Pinpoint the cell where the given text exists, returning its (x, y) midpoint coordinate. 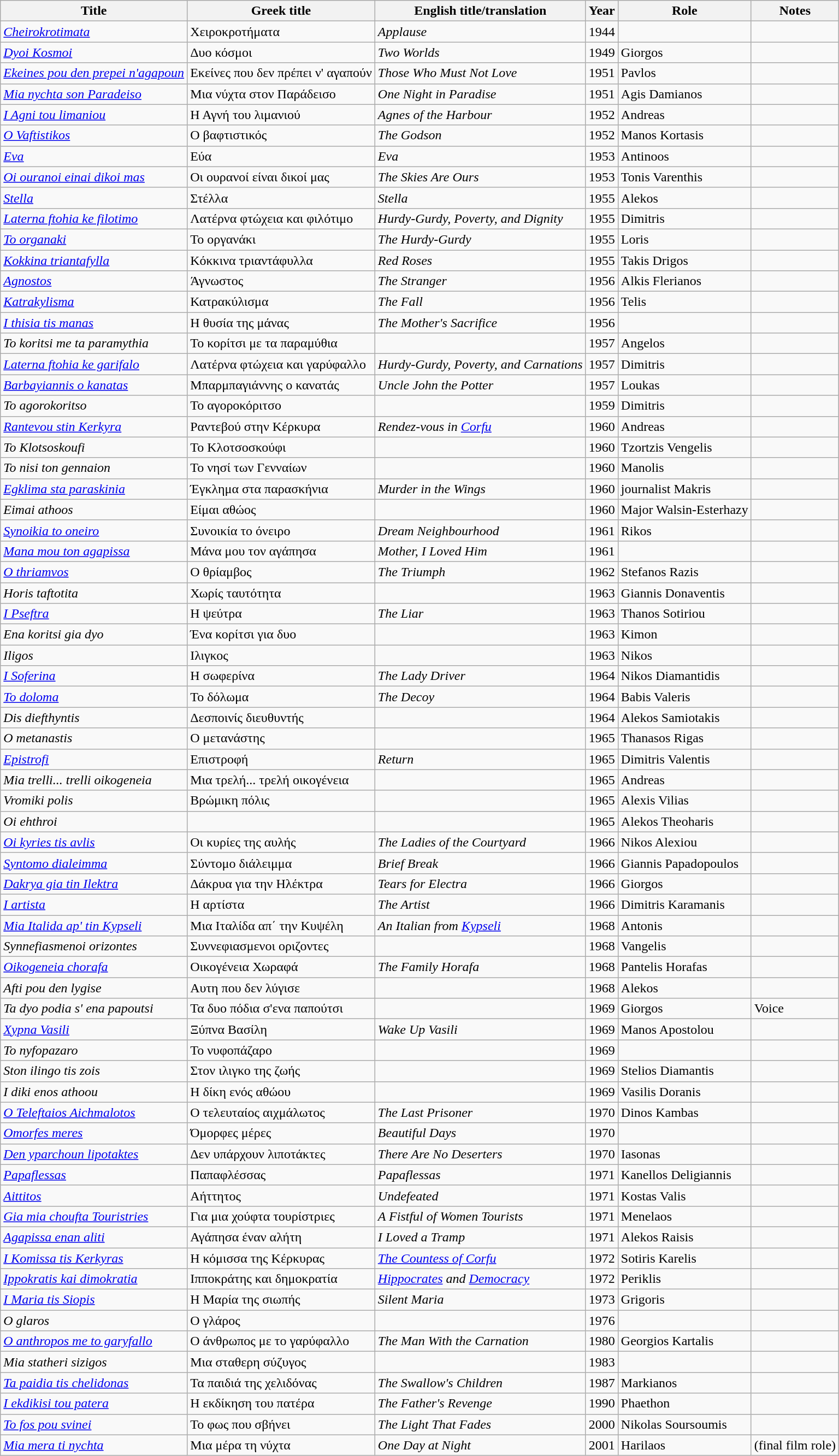
Gia mia choufta Touristries (94, 1216)
English title/translation (480, 11)
I Komissa tis Kerkyras (94, 1258)
Μπαρμπαγιάννης ο κανατάς (281, 385)
Mia nychta son Paradeiso (94, 94)
I ekdikisi tou patera (94, 1404)
Ιπποκράτης και δημοκρατία (281, 1279)
Ξύπνα Βασίλη (281, 1029)
Βρώμικη πόλις (281, 801)
The Godson (480, 135)
The Skies Are Ours (480, 177)
Mia Italida ap' tin Kypseli (94, 926)
Iligos (94, 655)
Mia trelli... trelli oikogeneia (94, 780)
Ένα κορίτσι για δυο (281, 635)
Mia mera ti nychta (94, 1445)
Alekos Theoharis (684, 821)
Η Μαρία της σιωπής (281, 1300)
Nikos Diamantidis (684, 676)
Ta dyo podia s' ena papoutsi (94, 1009)
Notes (795, 11)
One Night in Paradise (480, 94)
Χειροκροτήματα (281, 32)
2001 (602, 1445)
Pavlos (684, 73)
Katrakylisma (94, 302)
Barbayiannis o kanatas (94, 385)
Babis Valeris (684, 697)
I Pseftra (94, 614)
Synnefiasmenoi orizontes (94, 946)
The Last Prisoner (480, 1112)
Hippocrates and Democracy (480, 1279)
Dis diefthyntis (94, 718)
Grigoris (684, 1300)
Epistrofi (94, 759)
Το οργανάκι (281, 239)
Manos Kortasis (684, 135)
Brief Break (480, 863)
Wake Up Vasili (480, 1029)
The Mother's Sacrifice (480, 323)
O Vaftistikos (94, 135)
To koritsi me ta paramythia (94, 344)
Οι κυρίες της αυλής (281, 842)
Στέλλα (281, 198)
Vangelis (684, 946)
The Fall (480, 302)
Georgios Kartalis (684, 1341)
Dakrya gia tin Ilektra (94, 884)
The Man With the Carnation (480, 1341)
Η δίκη ενός αθώου (281, 1092)
Το δόλωμα (281, 697)
Xypna Vasili (94, 1029)
Title (94, 11)
Kanellos Deligiannis (684, 1175)
To doloma (94, 697)
O metanastis (94, 738)
Alexis Vilias (684, 801)
I Maria tis Siopis (94, 1300)
Return (480, 759)
Μια νύχτα στον Παράδεισο (281, 94)
Loukas (684, 385)
Ραντεβού στην Κέρκυρα (281, 427)
Afti pou den lygise (94, 988)
Η αρτίστα (281, 904)
The Father's Revenge (480, 1404)
Tzortzis Vengelis (684, 447)
Το κορίτσι με τα παραμύθια (281, 344)
Dream Neighbourhood (480, 530)
Nikos (684, 655)
The Lady Driver (480, 676)
I Loved a Tramp (480, 1237)
Μια Ιταλίδα απ΄ την Κυψέλη (281, 926)
I Soferina (94, 676)
Ο άνθρωπος με το γαρύφαλλο (281, 1341)
Οι ουρανοί είναι δικοί μας (281, 177)
Χωρίς ταυτότητα (281, 593)
Oi ouranoi einai dikoi mas (94, 177)
Η θυσία της μάνας (281, 323)
Συνοικία το όνειρο (281, 530)
Alekos Samiotakis (684, 718)
Omorfes meres (94, 1133)
Alkis Flerianos (684, 281)
Το αγοροκόριτσο (281, 406)
Menelaos (684, 1216)
journalist Makris (684, 489)
Iasonas (684, 1154)
Applause (480, 32)
Agapissa enan aliti (94, 1237)
Ο θρίαμβος (281, 572)
Μια σταθερη σύζυγος (281, 1362)
I artista (94, 904)
Agnostos (94, 281)
Two Worlds (480, 52)
The Decoy (480, 697)
The Triumph (480, 572)
Tears for Electra (480, 884)
Manos Apostolou (684, 1029)
Έγκλημα στα παρασκήνια (281, 489)
O glaros (94, 1321)
Εκείνες που δεν πρέπει ν' αγαπούν (281, 73)
Oikogeneia chorafa (94, 967)
Role (684, 11)
1990 (602, 1404)
The Family Horafa (480, 967)
Μάνα μου τον αγάπησα (281, 551)
Ta paidia tis chelidonas (94, 1383)
Angelos (684, 344)
Sotiris Karelis (684, 1258)
Year (602, 11)
Εύα (281, 156)
To agorokoritso (94, 406)
I thisia tis manas (94, 323)
Δεσποινίς διευθυντής (281, 718)
The Stranger (480, 281)
An Italian from Kypseli (480, 926)
Οικογένεια Χωραφά (281, 967)
Eimai athoos (94, 510)
Παπαφλέσσας (281, 1175)
Κόκκινα τριαντάφυλλα (281, 261)
Δυο κόσμοι (281, 52)
Telis (684, 302)
The Artist (480, 904)
The Countess of Corfu (480, 1258)
Μια μέρα τη νύχτα (281, 1445)
1976 (602, 1321)
To Klotsoskoufi (94, 447)
Stelios Diamantis (684, 1071)
To organaki (94, 239)
Vasilis Doranis (684, 1092)
Pantelis Horafas (684, 967)
Ippokratis kai dimokratia (94, 1279)
Για μια χούφτα τουρίστριες (281, 1216)
Αγάπησα έναν αλήτη (281, 1237)
Συννεφιασμενοι οριζοντες (281, 946)
Voice (795, 1009)
There Are No Deserters (480, 1154)
Antonis (684, 926)
Oi kyries tis avlis (94, 842)
The Light That Fades (480, 1424)
Laterna ftohia ke garifalo (94, 364)
Harilaos (684, 1445)
Uncle John the Potter (480, 385)
(final film role) (795, 1445)
Kokkina triantafylla (94, 261)
1959 (602, 406)
Άγνωστος (281, 281)
To fos pou svinei (94, 1424)
Η σωφερίνα (281, 676)
Η ψεύτρα (281, 614)
Red Roses (480, 261)
To nyfopazaro (94, 1050)
A Fistful of Women Tourists (480, 1216)
H κόμισσα της Κέρκυρας (281, 1258)
Η εκδίκηση του πατέρα (281, 1404)
Mother, I Loved Him (480, 551)
Markianos (684, 1383)
Phaethon (684, 1404)
Antinoos (684, 156)
Ston ilingo tis zois (94, 1071)
Nikos Alexiou (684, 842)
1987 (602, 1383)
Synoikia to oneiro (94, 530)
Ena koritsi gia dyo (94, 635)
Murder in the Wings (480, 489)
I Agni tou limaniou (94, 115)
O thriamvos (94, 572)
Manolis (684, 468)
Τα δυο πόδια σ'ενα παπούτσι (281, 1009)
Αυτη που δεν λύγισε (281, 988)
Το νησί των Γενναίων (281, 468)
Κατρακύλισμα (281, 302)
Giannis Papadopoulos (684, 863)
Η Αγνή του λιμανιού (281, 115)
Mia statheri sizigos (94, 1362)
Ιλιγκος (281, 655)
Hurdy-Gurdy, Poverty, and Carnations (480, 364)
Agis Damianos (684, 94)
Αήττητος (281, 1195)
The Ladies of the Courtyard (480, 842)
Λατέρνα φτώχεια και φιλότιμο (281, 218)
Ο τελευταίος αιχμάλωτος (281, 1112)
Takis Drigos (684, 261)
Aittitos (94, 1195)
The Swallow's Children (480, 1383)
1944 (602, 32)
Τα παιδιά της χελιδόνας (281, 1383)
To nisi ton gennaion (94, 468)
Tonis Varenthis (684, 177)
Επιστροφή (281, 759)
1983 (602, 1362)
Cheirokrotimata (94, 32)
Oi ehthroi (94, 821)
Dyoi Kosmoi (94, 52)
Alekos Raisis (684, 1237)
Periklis (684, 1279)
1962 (602, 572)
Mana mou ton agapissa (94, 551)
Greek title (281, 11)
Είμαι αθώος (281, 510)
Undefeated (480, 1195)
Laterna ftohia ke filotimo (94, 218)
Stefanos Razis (684, 572)
Beautiful Days (480, 1133)
The Liar (480, 614)
Δεν υπάρχουν λιποτάκτες (281, 1154)
Den yparchoun lipotaktes (94, 1154)
Vromiki polis (94, 801)
Dimitris Valentis (684, 759)
Το νυφοπάζαρο (281, 1050)
One Day at Night (480, 1445)
Ο γλάρος (281, 1321)
Loris (684, 239)
Dinos Kambas (684, 1112)
Silent Maria (480, 1300)
O anthropos me to garyfallo (94, 1341)
Μια τρελή... τρελή οικογένεια (281, 780)
Syntomo dialeimma (94, 863)
Egklima sta paraskinia (94, 489)
Rikos (684, 530)
1949 (602, 52)
Rendez-vous in Corfu (480, 427)
Λατέρνα φτώχεια και γαρύφαλλο (281, 364)
Major Walsin-Esterhazy (684, 510)
Ο μετανάστης (281, 738)
Thanasos Rigas (684, 738)
2000 (602, 1424)
Το Κλοτσοσκούφι (281, 447)
1980 (602, 1341)
Όμορφες μέρες (281, 1133)
Nikolas Soursoumis (684, 1424)
Δάκρυα για την Ηλέκτρα (281, 884)
Horis taftotita (94, 593)
I diki enos athoou (94, 1092)
Kostas Valis (684, 1195)
Hurdy-Gurdy, Poverty, and Dignity (480, 218)
Kimon (684, 635)
O Teleftaios Aichmalotos (94, 1112)
Rantevou stin Kerkyra (94, 427)
Ο βαφτιστικός (281, 135)
Thanos Sotiriou (684, 614)
Το φως που σβήνει (281, 1424)
Στον ιλιγκο της ζωής (281, 1071)
Agnes of the Harbour (480, 115)
Σύντομο διάλειμμα (281, 863)
Dimitris Karamanis (684, 904)
Ekeines pou den prepei n'agapoun (94, 73)
Giannis Donaventis (684, 593)
Those Who Must Not Love (480, 73)
The Hurdy-Gurdy (480, 239)
1973 (602, 1300)
